Pinpoint the cell where the given text exists, returning its [X, Y] midpoint coordinate. 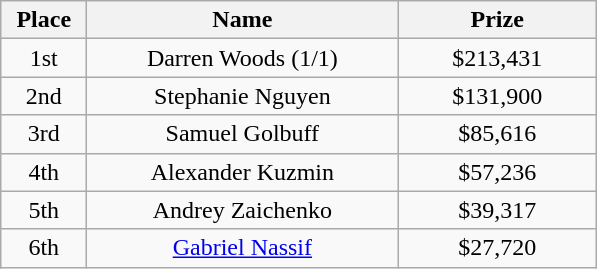
Darren Woods (1/1) [242, 58]
5th [44, 210]
$213,431 [498, 58]
Samuel Golbuff [242, 134]
Prize [498, 20]
2nd [44, 96]
3rd [44, 134]
Gabriel Nassif [242, 248]
4th [44, 172]
Andrey Zaichenko [242, 210]
Alexander Kuzmin [242, 172]
1st [44, 58]
Place [44, 20]
$85,616 [498, 134]
6th [44, 248]
$131,900 [498, 96]
$27,720 [498, 248]
Stephanie Nguyen [242, 96]
$57,236 [498, 172]
Name [242, 20]
$39,317 [498, 210]
